Locate the cell with the specified text and output its [x, y] center coordinate. 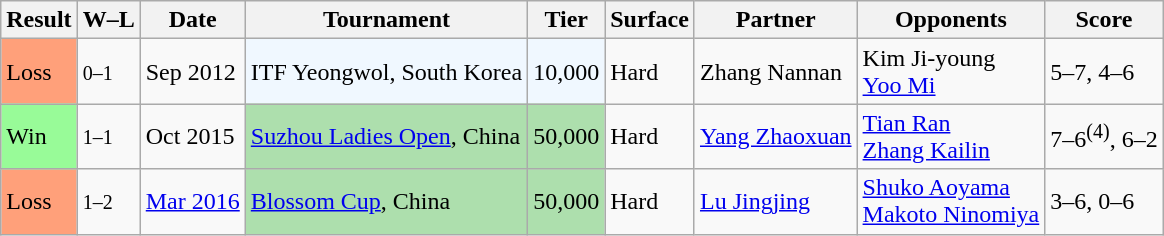
Tier [566, 20]
7–6(4), 6–2 [1104, 136]
Partner [776, 20]
Zhang Nannan [776, 72]
1–2 [108, 202]
Result [39, 20]
Tian Ran Zhang Kailin [951, 136]
Kim Ji-young Yoo Mi [951, 72]
Oct 2015 [192, 136]
Tournament [386, 20]
Suzhou Ladies Open, China [386, 136]
Sep 2012 [192, 72]
Win [39, 136]
Date [192, 20]
Mar 2016 [192, 202]
ITF Yeongwol, South Korea [386, 72]
Score [1104, 20]
Lu Jingjing [776, 202]
Shuko Aoyama Makoto Ninomiya [951, 202]
Blossom Cup, China [386, 202]
0–1 [108, 72]
Surface [650, 20]
10,000 [566, 72]
Opponents [951, 20]
1–1 [108, 136]
3–6, 0–6 [1104, 202]
Yang Zhaoxuan [776, 136]
W–L [108, 20]
5–7, 4–6 [1104, 72]
